Detect which cell encompasses the target text, then output its [x, y] center coordinate. 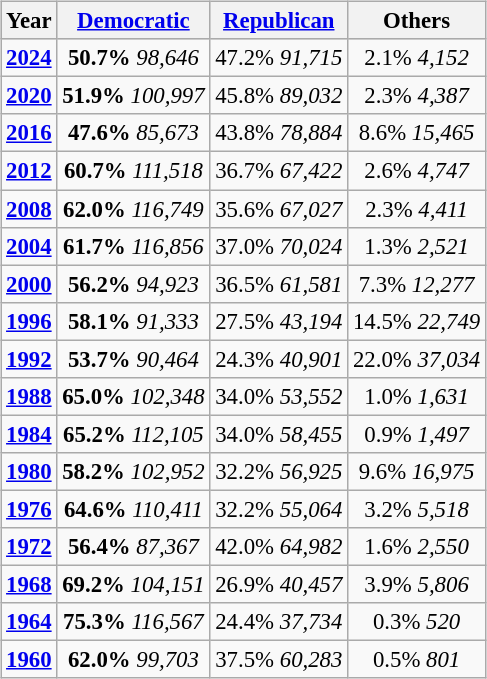
27.5% 43,194 [279, 321]
1988 [29, 396]
1992 [29, 359]
45.8% 89,032 [279, 96]
36.7% 67,422 [279, 171]
47.2% 91,715 [279, 58]
1968 [29, 584]
1980 [29, 472]
1984 [29, 434]
8.6% 15,465 [417, 133]
9.6% 16,975 [417, 472]
26.9% 40,457 [279, 584]
62.0% 116,749 [134, 209]
60.7% 111,518 [134, 171]
1960 [29, 660]
24.4% 37,734 [279, 622]
24.3% 40,901 [279, 359]
34.0% 58,455 [279, 434]
61.7% 116,856 [134, 246]
2000 [29, 284]
2.6% 4,747 [417, 171]
32.2% 55,064 [279, 509]
65.0% 102,348 [134, 396]
1.6% 2,550 [417, 547]
2.1% 4,152 [417, 58]
1996 [29, 321]
2008 [29, 209]
2016 [29, 133]
2.3% 4,411 [417, 209]
35.6% 67,027 [279, 209]
1972 [29, 547]
Others [417, 21]
1976 [29, 509]
51.9% 100,997 [134, 96]
Democratic [134, 21]
64.6% 110,411 [134, 509]
14.5% 22,749 [417, 321]
75.3% 116,567 [134, 622]
37.5% 60,283 [279, 660]
32.2% 56,925 [279, 472]
50.7% 98,646 [134, 58]
56.4% 87,367 [134, 547]
1964 [29, 622]
65.2% 112,105 [134, 434]
7.3% 12,277 [417, 284]
58.2% 102,952 [134, 472]
0.5% 801 [417, 660]
1.0% 1,631 [417, 396]
53.7% 90,464 [134, 359]
34.0% 53,552 [279, 396]
2012 [29, 171]
37.0% 70,024 [279, 246]
3.2% 5,518 [417, 509]
22.0% 37,034 [417, 359]
43.8% 78,884 [279, 133]
0.3% 520 [417, 622]
1.3% 2,521 [417, 246]
62.0% 99,703 [134, 660]
2004 [29, 246]
69.2% 104,151 [134, 584]
2024 [29, 58]
47.6% 85,673 [134, 133]
2.3% 4,387 [417, 96]
Republican [279, 21]
42.0% 64,982 [279, 547]
58.1% 91,333 [134, 321]
0.9% 1,497 [417, 434]
56.2% 94,923 [134, 284]
3.9% 5,806 [417, 584]
36.5% 61,581 [279, 284]
2020 [29, 96]
Year [29, 21]
